Search for the cell housing the specified text and yield its [X, Y] center coordinate. 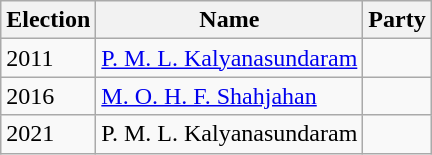
2016 [48, 96]
2021 [48, 134]
Election [48, 20]
Name [230, 20]
M. O. H. F. Shahjahan [230, 96]
Party [397, 20]
2011 [48, 58]
